Scan for the cell matching the given text and deliver its (x, y) coordinate at center. 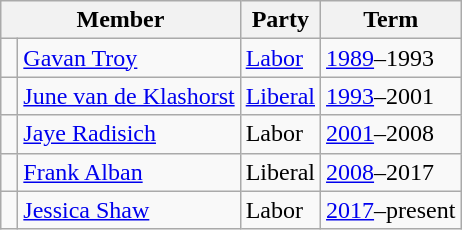
Jessica Shaw (129, 210)
Term (391, 20)
Party (280, 20)
Frank Alban (129, 172)
Jaye Radisich (129, 134)
Member (120, 20)
2008–2017 (391, 172)
2001–2008 (391, 134)
June van de Klashorst (129, 96)
Gavan Troy (129, 58)
1993–2001 (391, 96)
2017–present (391, 210)
1989–1993 (391, 58)
